Determine the [X, Y] coordinate at the center of the cell enclosing the given text.  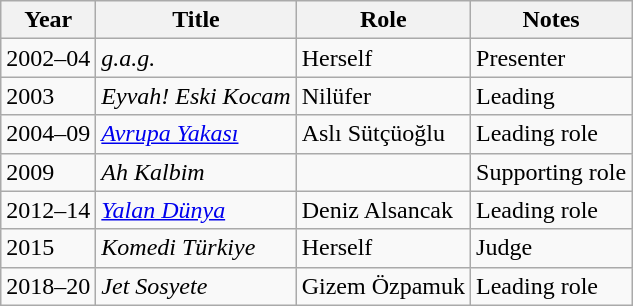
Ah Kalbim [196, 172]
2002–04 [48, 58]
2003 [48, 96]
Eyvah! Eski Kocam [196, 96]
2012–14 [48, 210]
Gizem Özpamuk [383, 286]
Jet Sosyete [196, 286]
2018–20 [48, 286]
g.a.g. [196, 58]
Role [383, 20]
2009 [48, 172]
2004–09 [48, 134]
Nilüfer [383, 96]
Supporting role [552, 172]
Notes [552, 20]
Leading [552, 96]
Title [196, 20]
Year [48, 20]
Judge [552, 248]
2015 [48, 248]
Deniz Alsancak [383, 210]
Avrupa Yakası [196, 134]
Aslı Sütçüoğlu [383, 134]
Komedi Türkiye [196, 248]
Yalan Dünya [196, 210]
Presenter [552, 58]
